Scan for the cell matching the given text and deliver its (X, Y) coordinate at center. 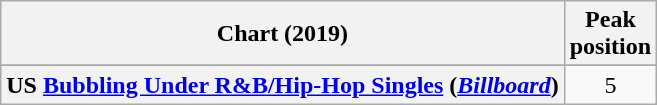
US Bubbling Under R&B/Hip-Hop Singles (Billboard) (282, 85)
Chart (2019) (282, 34)
5 (610, 85)
Peakposition (610, 34)
